Find where the given text appears and provide that cell's center as (X, Y) coordinate. 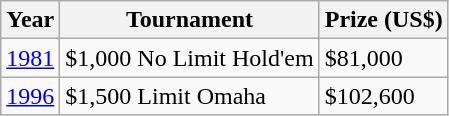
1996 (30, 96)
$1,000 No Limit Hold'em (190, 58)
$102,600 (384, 96)
Tournament (190, 20)
1981 (30, 58)
$81,000 (384, 58)
Prize (US$) (384, 20)
Year (30, 20)
$1,500 Limit Omaha (190, 96)
